For the text-containing cell, return its midpoint in (x, y) coordinate format. 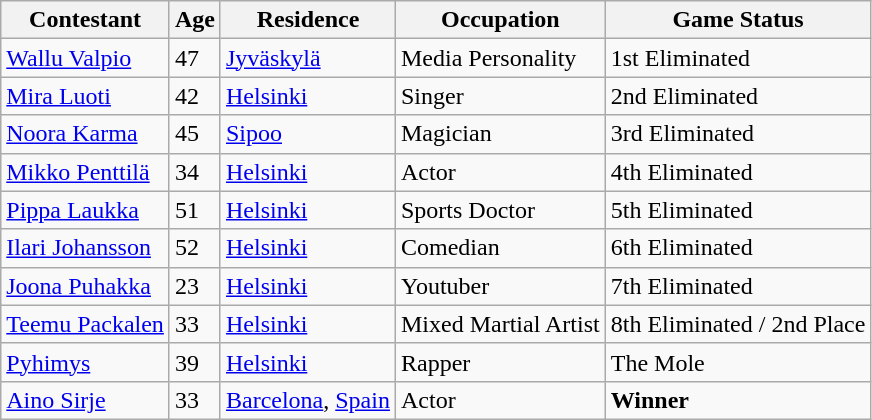
45 (194, 134)
Age (194, 20)
Comedian (500, 248)
23 (194, 286)
Sports Doctor (500, 210)
3rd Eliminated (738, 134)
Game Status (738, 20)
Singer (500, 96)
Ilari Johansson (86, 248)
Winner (738, 400)
52 (194, 248)
Magician (500, 134)
47 (194, 58)
2nd Eliminated (738, 96)
39 (194, 362)
Mira Luoti (86, 96)
8th Eliminated / 2nd Place (738, 324)
4th Eliminated (738, 172)
Jyväskylä (308, 58)
6th Eliminated (738, 248)
Joona Puhakka (86, 286)
Mixed Martial Artist (500, 324)
Teemu Packalen (86, 324)
42 (194, 96)
Youtuber (500, 286)
Mikko Penttilä (86, 172)
Residence (308, 20)
The Mole (738, 362)
5th Eliminated (738, 210)
34 (194, 172)
Barcelona, Spain (308, 400)
Media Personality (500, 58)
1st Eliminated (738, 58)
7th Eliminated (738, 286)
Noora Karma (86, 134)
Rapper (500, 362)
Wallu Valpio (86, 58)
Sipoo (308, 134)
Pippa Laukka (86, 210)
51 (194, 210)
Contestant (86, 20)
Occupation (500, 20)
Aino Sirje (86, 400)
Pyhimys (86, 362)
